Extract the (X, Y) coordinate from the center of the cell holding the provided text.  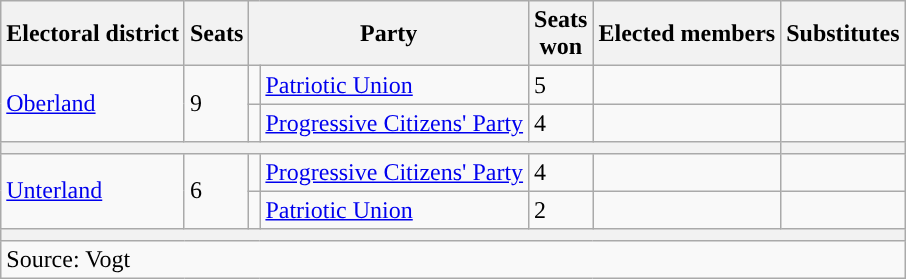
Seatswon (561, 34)
Unterland (93, 191)
Seats (216, 34)
Oberland (93, 104)
6 (216, 191)
2 (561, 210)
9 (216, 104)
Electoral district (93, 34)
Elected members (687, 34)
5 (561, 85)
Substitutes (843, 34)
Party (389, 34)
Source: Vogt (453, 259)
